Locate the cell with the specified text and output its (X, Y) center coordinate. 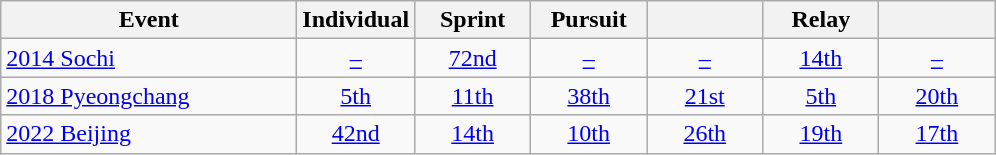
Pursuit (589, 20)
11th (473, 96)
Sprint (473, 20)
Event (149, 20)
19th (821, 134)
10th (589, 134)
21st (705, 96)
2022 Beijing (149, 134)
20th (937, 96)
26th (705, 134)
Individual (356, 20)
42nd (356, 134)
38th (589, 96)
Relay (821, 20)
72nd (473, 58)
2018 Pyeongchang (149, 96)
17th (937, 134)
2014 Sochi (149, 58)
